Detect which cell encompasses the target text, then output its [X, Y] center coordinate. 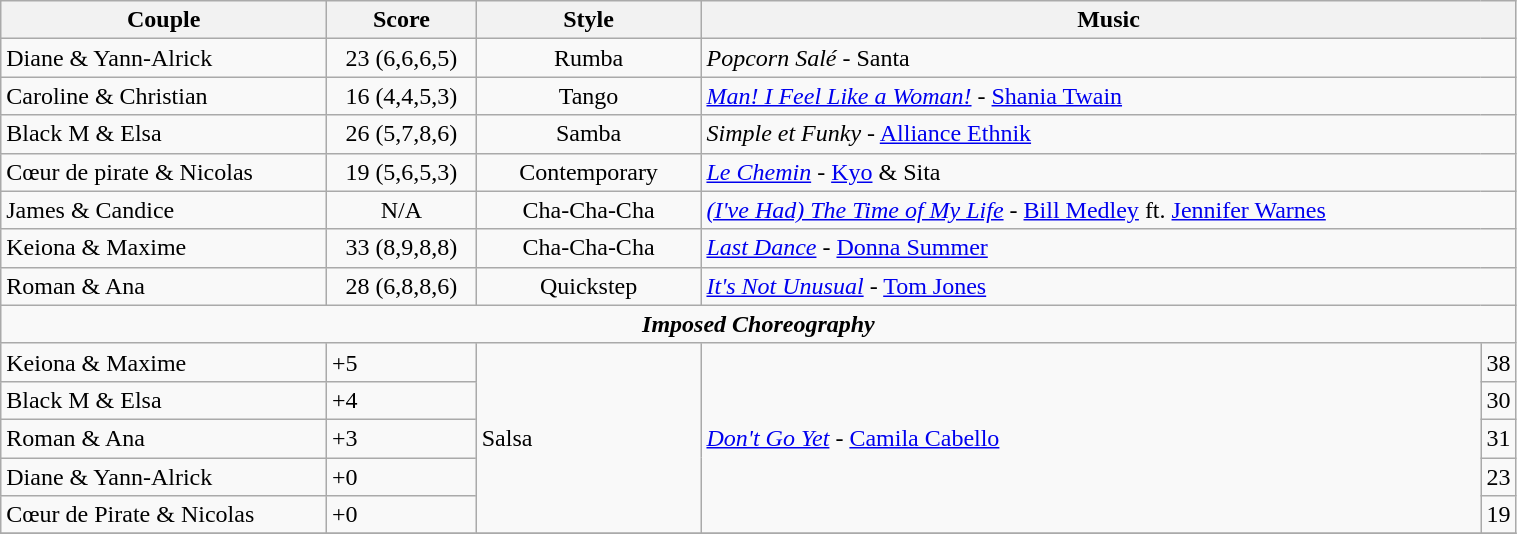
Le Chemin - Kyo & Sita [1108, 172]
Rumba [588, 58]
Imposed Choreography [758, 324]
Quickstep [588, 286]
Man! I Feel Like a Woman! - Shania Twain [1108, 96]
30 [1498, 400]
+5 [402, 362]
Tango [588, 96]
Simple et Funky - Alliance Ethnik [1108, 134]
It's Not Unusual - Tom Jones [1108, 286]
Music [1108, 20]
N/A [402, 210]
Don't Go Yet - Camila Cabello [1091, 438]
38 [1498, 362]
23 [1498, 477]
19 (5,6,5,3) [402, 172]
Samba [588, 134]
Popcorn Salé - Santa [1108, 58]
26 (5,7,8,6) [402, 134]
Cœur de pirate & Nicolas [164, 172]
19 [1498, 515]
23 (6,6,6,5) [402, 58]
James & Candice [164, 210]
Score [402, 20]
Caroline & Christian [164, 96]
Salsa [588, 438]
Couple [164, 20]
(I've Had) The Time of My Life - Bill Medley ft. Jennifer Warnes [1108, 210]
28 (6,8,8,6) [402, 286]
Contemporary [588, 172]
16 (4,4,5,3) [402, 96]
+4 [402, 400]
Last Dance - Donna Summer [1108, 248]
Cœur de Pirate & Nicolas [164, 515]
33 (8,9,8,8) [402, 248]
Style [588, 20]
31 [1498, 438]
+3 [402, 438]
